Pinpoint the cell where the given text exists, returning its (x, y) midpoint coordinate. 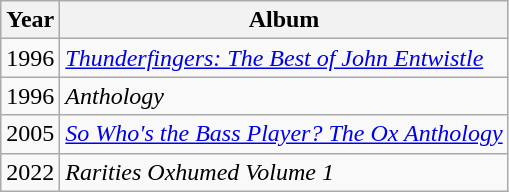
Album (284, 20)
Rarities Oxhumed Volume 1 (284, 172)
So Who's the Bass Player? The Ox Anthology (284, 134)
Anthology (284, 96)
2022 (30, 172)
Year (30, 20)
2005 (30, 134)
Thunderfingers: The Best of John Entwistle (284, 58)
